Search for the cell housing the specified text and yield its [X, Y] center coordinate. 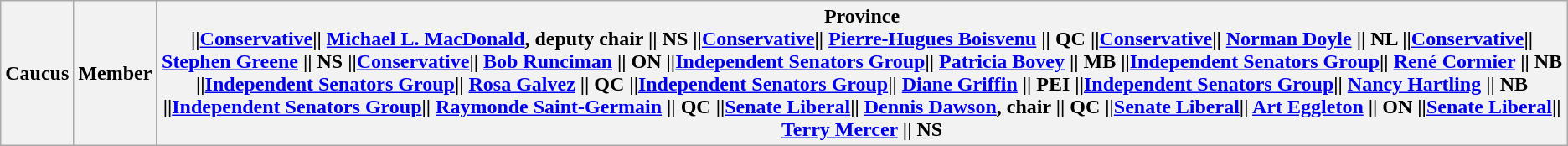
Member [116, 74]
Caucus [37, 74]
